Extract the [x, y] coordinate from the center of the cell holding the provided text.  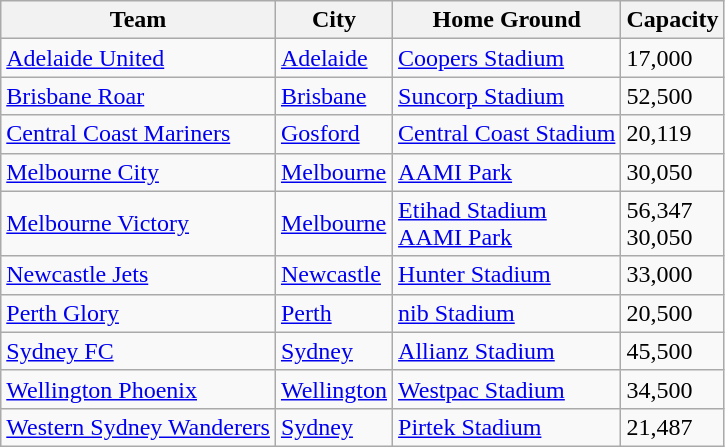
Adelaide United [138, 58]
33,000 [672, 275]
Sydney FC [138, 351]
City [334, 20]
nib Stadium [507, 313]
21,487 [672, 427]
Perth Glory [138, 313]
AAMI Park [507, 172]
Suncorp Stadium [507, 96]
Etihad StadiumAAMI Park [507, 224]
Coopers Stadium [507, 58]
17,000 [672, 58]
Gosford [334, 134]
Wellington [334, 389]
Westpac Stadium [507, 389]
Brisbane Roar [138, 96]
Western Sydney Wanderers [138, 427]
Newcastle [334, 275]
34,500 [672, 389]
Allianz Stadium [507, 351]
20,500 [672, 313]
20,119 [672, 134]
Brisbane [334, 96]
45,500 [672, 351]
Central Coast Mariners [138, 134]
Team [138, 20]
52,500 [672, 96]
Home Ground [507, 20]
Pirtek Stadium [507, 427]
Adelaide [334, 58]
Perth [334, 313]
Hunter Stadium [507, 275]
Central Coast Stadium [507, 134]
30,050 [672, 172]
56,34730,050 [672, 224]
Wellington Phoenix [138, 389]
Melbourne City [138, 172]
Capacity [672, 20]
Newcastle Jets [138, 275]
Melbourne Victory [138, 224]
